Locate the cell with the specified text and output its (X, Y) center coordinate. 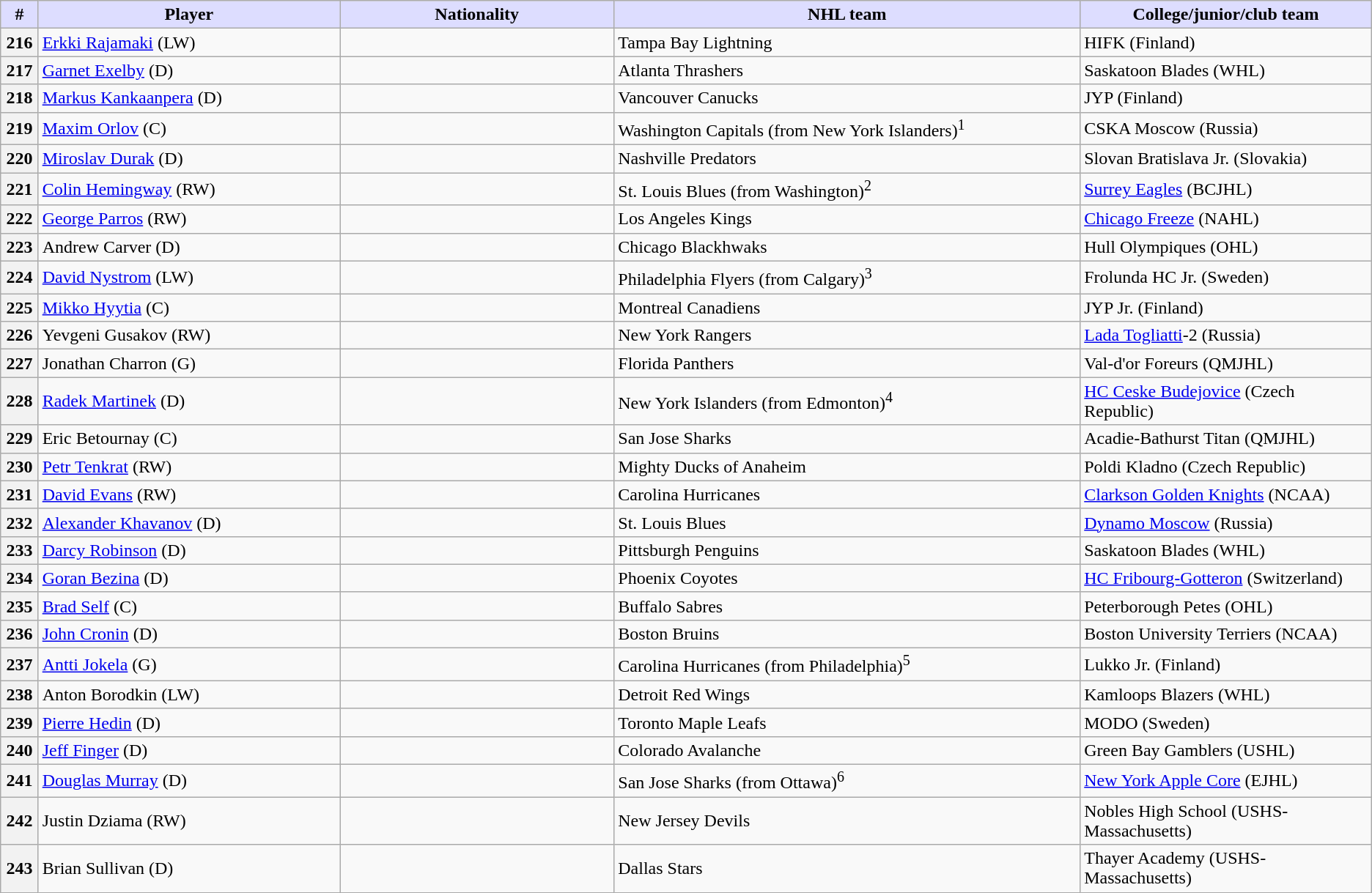
Poldi Kladno (Czech Republic) (1226, 467)
JYP (Finland) (1226, 98)
Phoenix Coyotes (847, 578)
234 (19, 578)
Washington Capitals (from New York Islanders)1 (847, 129)
233 (19, 550)
Val-d'or Foreurs (QMJHL) (1226, 363)
David Nystrom (LW) (189, 277)
Carolina Hurricanes (847, 494)
Garnet Exelby (D) (189, 70)
Tampa Bay Lightning (847, 42)
Chicago Freeze (NAHL) (1226, 219)
HC Fribourg-Gotteron (Switzerland) (1226, 578)
NHL team (847, 15)
Lada Togliatti-2 (Russia) (1226, 336)
Montreal Canadiens (847, 308)
Atlanta Thrashers (847, 70)
228 (19, 401)
Slovan Bratislava Jr. (Slovakia) (1226, 159)
George Parros (RW) (189, 219)
Goran Bezina (D) (189, 578)
Mighty Ducks of Anaheim (847, 467)
223 (19, 247)
225 (19, 308)
John Cronin (D) (189, 634)
Brian Sullivan (D) (189, 869)
Buffalo Sabres (847, 606)
222 (19, 219)
# (19, 15)
Toronto Maple Leafs (847, 722)
CSKA Moscow (Russia) (1226, 129)
Erkki Rajamaki (LW) (189, 42)
Mikko Hyytia (C) (189, 308)
Thayer Academy (USHS-Massachusetts) (1226, 869)
Jonathan Charron (G) (189, 363)
226 (19, 336)
Anton Borodkin (LW) (189, 694)
Eric Betournay (C) (189, 439)
Colorado Avalanche (847, 750)
New York Islanders (from Edmonton)4 (847, 401)
Nashville Predators (847, 159)
Nobles High School (USHS-Massachusetts) (1226, 820)
237 (19, 665)
David Evans (RW) (189, 494)
Douglas Murray (D) (189, 781)
Clarkson Golden Knights (NCAA) (1226, 494)
224 (19, 277)
HC Ceske Budejovice (Czech Republic) (1226, 401)
235 (19, 606)
236 (19, 634)
231 (19, 494)
Maxim Orlov (C) (189, 129)
232 (19, 522)
218 (19, 98)
Lukko Jr. (Finland) (1226, 665)
Boston Bruins (847, 634)
216 (19, 42)
JYP Jr. (Finland) (1226, 308)
239 (19, 722)
Boston University Terriers (NCAA) (1226, 634)
New York Rangers (847, 336)
Justin Dziama (RW) (189, 820)
Surrey Eagles (BCJHL) (1226, 189)
Kamloops Blazers (WHL) (1226, 694)
Philadelphia Flyers (from Calgary)3 (847, 277)
Acadie-Bathurst Titan (QMJHL) (1226, 439)
Player (189, 15)
Andrew Carver (D) (189, 247)
Los Angeles Kings (847, 219)
241 (19, 781)
Green Bay Gamblers (USHL) (1226, 750)
230 (19, 467)
Nationality (477, 15)
227 (19, 363)
238 (19, 694)
Markus Kankaanpera (D) (189, 98)
College/junior/club team (1226, 15)
Alexander Khavanov (D) (189, 522)
Carolina Hurricanes (from Philadelphia)5 (847, 665)
Antti Jokela (G) (189, 665)
Dallas Stars (847, 869)
Petr Tenkrat (RW) (189, 467)
221 (19, 189)
Dynamo Moscow (Russia) (1226, 522)
St. Louis Blues (847, 522)
San Jose Sharks (from Ottawa)6 (847, 781)
Jeff Finger (D) (189, 750)
Vancouver Canucks (847, 98)
MODO (Sweden) (1226, 722)
Pittsburgh Penguins (847, 550)
Frolunda HC Jr. (Sweden) (1226, 277)
New York Apple Core (EJHL) (1226, 781)
Miroslav Durak (D) (189, 159)
Darcy Robinson (D) (189, 550)
HIFK (Finland) (1226, 42)
Detroit Red Wings (847, 694)
243 (19, 869)
242 (19, 820)
Hull Olympiques (OHL) (1226, 247)
St. Louis Blues (from Washington)2 (847, 189)
229 (19, 439)
Chicago Blackhwaks (847, 247)
Radek Martinek (D) (189, 401)
Florida Panthers (847, 363)
220 (19, 159)
Colin Hemingway (RW) (189, 189)
Yevgeni Gusakov (RW) (189, 336)
Peterborough Petes (OHL) (1226, 606)
San Jose Sharks (847, 439)
Pierre Hedin (D) (189, 722)
217 (19, 70)
219 (19, 129)
New Jersey Devils (847, 820)
Brad Self (C) (189, 606)
240 (19, 750)
